Search for the cell housing the specified text and yield its (X, Y) center coordinate. 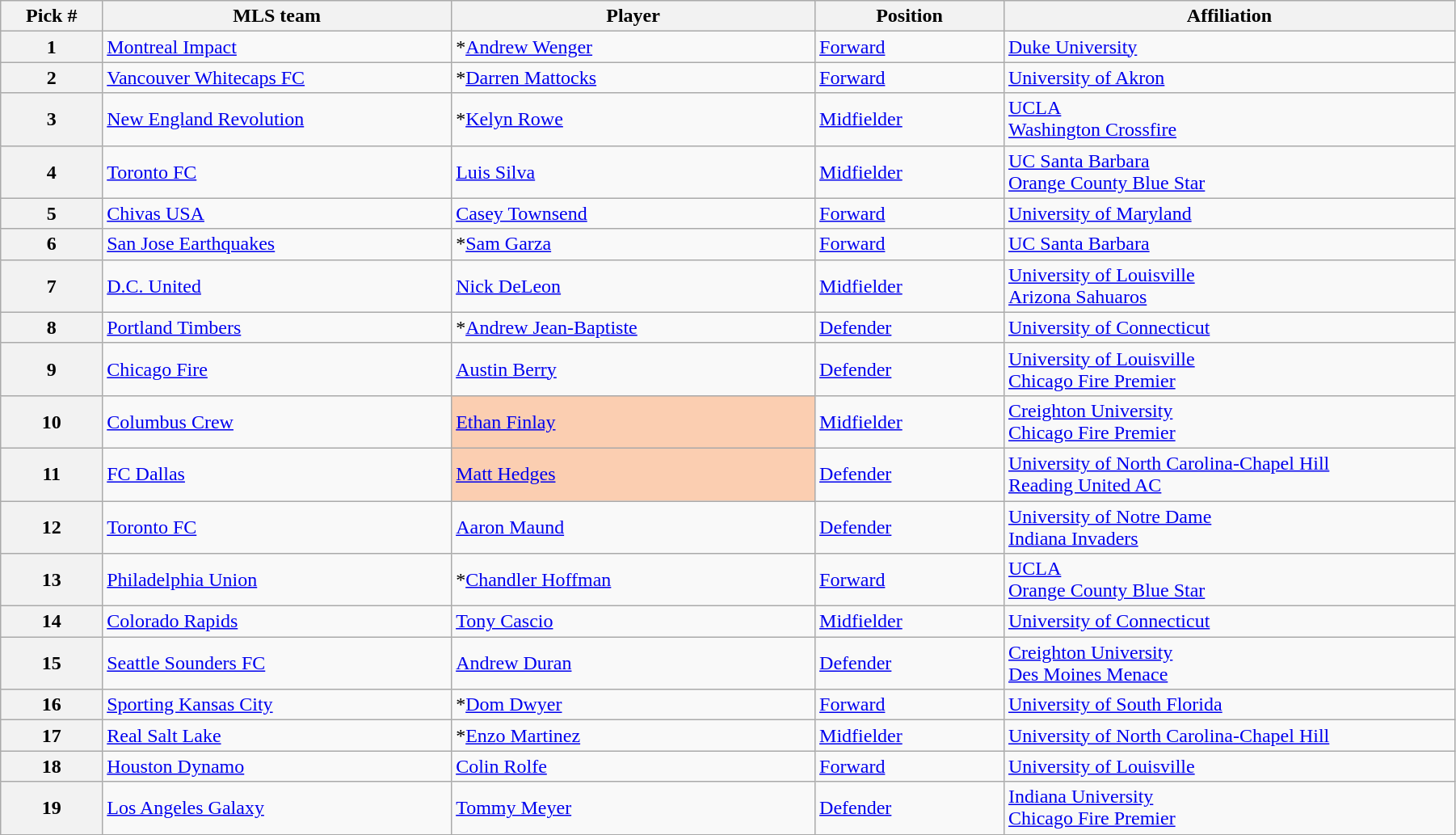
University of North Carolina-Chapel Hill (1229, 736)
UCLAOrange County Blue Star (1229, 580)
Aaron Maund (633, 527)
University of Notre DameIndiana Invaders (1229, 527)
3 (52, 120)
Creighton UniversityChicago Fire Premier (1229, 422)
Columbus Crew (277, 422)
FC Dallas (277, 474)
Portland Timbers (277, 327)
Montreal Impact (277, 47)
Position (910, 16)
University of Akron (1229, 78)
Colin Rolfe (633, 766)
Indiana UniversityChicago Fire Premier (1229, 808)
Houston Dynamo (277, 766)
Tony Cascio (633, 622)
17 (52, 736)
University of LouisvilleArizona Sahuaros (1229, 286)
UC Santa Barbara (1229, 244)
Affiliation (1229, 16)
Real Salt Lake (277, 736)
UCLAWashington Crossfire (1229, 120)
18 (52, 766)
6 (52, 244)
4 (52, 171)
Vancouver Whitecaps FC (277, 78)
Chicago Fire (277, 369)
University of South Florida (1229, 705)
University of LouisvilleChicago Fire Premier (1229, 369)
Casey Townsend (633, 213)
Duke University (1229, 47)
Luis Silva (633, 171)
Creighton UniversityDes Moines Menace (1229, 663)
2 (52, 78)
5 (52, 213)
New England Revolution (277, 120)
Sporting Kansas City (277, 705)
16 (52, 705)
11 (52, 474)
University of North Carolina-Chapel HillReading United AC (1229, 474)
Pick # (52, 16)
Chivas USA (277, 213)
Austin Berry (633, 369)
D.C. United (277, 286)
7 (52, 286)
14 (52, 622)
13 (52, 580)
8 (52, 327)
Philadelphia Union (277, 580)
University of Louisville (1229, 766)
Matt Hedges (633, 474)
Andrew Duran (633, 663)
Los Angeles Galaxy (277, 808)
12 (52, 527)
Ethan Finlay (633, 422)
Nick DeLeon (633, 286)
Seattle Sounders FC (277, 663)
UC Santa BarbaraOrange County Blue Star (1229, 171)
University of Maryland (1229, 213)
*Darren Mattocks (633, 78)
1 (52, 47)
Player (633, 16)
San Jose Earthquakes (277, 244)
MLS team (277, 16)
10 (52, 422)
9 (52, 369)
Tommy Meyer (633, 808)
*Chandler Hoffman (633, 580)
*Dom Dwyer (633, 705)
19 (52, 808)
*Andrew Wenger (633, 47)
*Sam Garza (633, 244)
*Andrew Jean-Baptiste (633, 327)
*Enzo Martinez (633, 736)
*Kelyn Rowe (633, 120)
15 (52, 663)
Colorado Rapids (277, 622)
